Return the [X, Y] coordinate for the center point of the cell that contains the specified text.  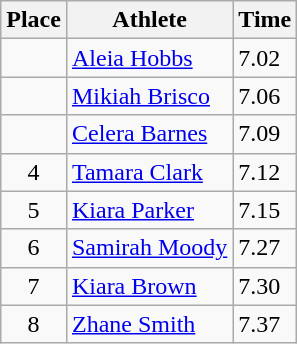
4 [34, 172]
Place [34, 20]
Time [265, 20]
7.15 [265, 210]
Athlete [149, 20]
7.09 [265, 134]
Kiara Brown [149, 286]
Mikiah Brisco [149, 96]
7.06 [265, 96]
5 [34, 210]
Tamara Clark [149, 172]
Samirah Moody [149, 248]
Celera Barnes [149, 134]
Zhane Smith [149, 324]
6 [34, 248]
8 [34, 324]
7.27 [265, 248]
7.12 [265, 172]
Kiara Parker [149, 210]
7.02 [265, 58]
Aleia Hobbs [149, 58]
7.30 [265, 286]
7 [34, 286]
7.37 [265, 324]
